Search for the cell housing the specified text and yield its (X, Y) center coordinate. 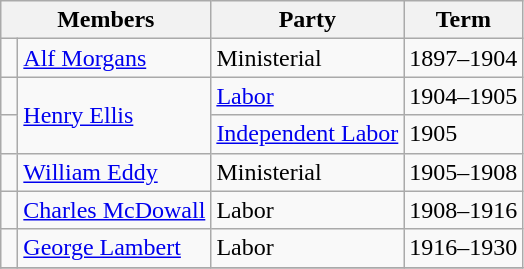
1897–1904 (464, 58)
1908–1916 (464, 210)
George Lambert (114, 248)
1905–1908 (464, 172)
1905 (464, 134)
Alf Morgans (114, 58)
Independent Labor (308, 134)
1904–1905 (464, 96)
Party (308, 20)
1916–1930 (464, 248)
Term (464, 20)
Members (106, 20)
William Eddy (114, 172)
Charles McDowall (114, 210)
Henry Ellis (114, 115)
